Return the [X, Y] coordinate for the center point of the cell that contains the specified text.  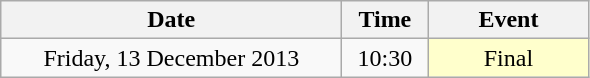
Time [385, 20]
Date [172, 20]
Event [508, 20]
Friday, 13 December 2013 [172, 58]
Final [508, 58]
10:30 [385, 58]
